Output the [x, y] coordinate of the center of the cell containing the given text.  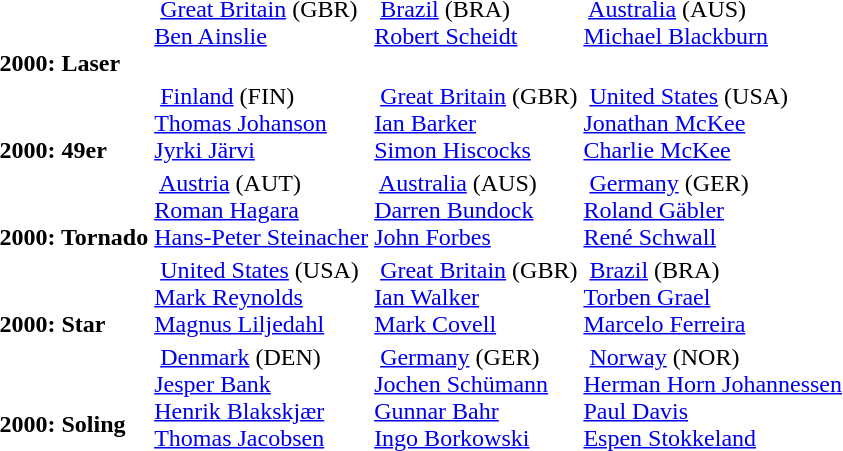
Great Britain (GBR)Ian BarkerSimon Hiscocks [476, 123]
Finland (FIN)Thomas JohansonJyrki Järvi [262, 123]
United States (USA)Mark ReynoldsMagnus Liljedahl [262, 297]
Australia (AUS)Darren BundockJohn Forbes [476, 210]
Great Britain (GBR)Ian WalkerMark Covell [476, 297]
Austria (AUT)Roman HagaraHans-Peter Steinacher [262, 210]
